From the cell containing the given text, extract its center point as [x, y] coordinate. 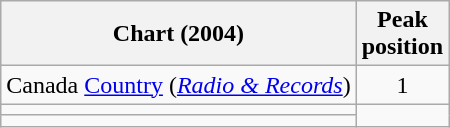
1 [402, 85]
Peakposition [402, 34]
Chart (2004) [178, 34]
Canada Country (Radio & Records) [178, 85]
